Provide the [X, Y] coordinate of the cell's center where the given text is located.  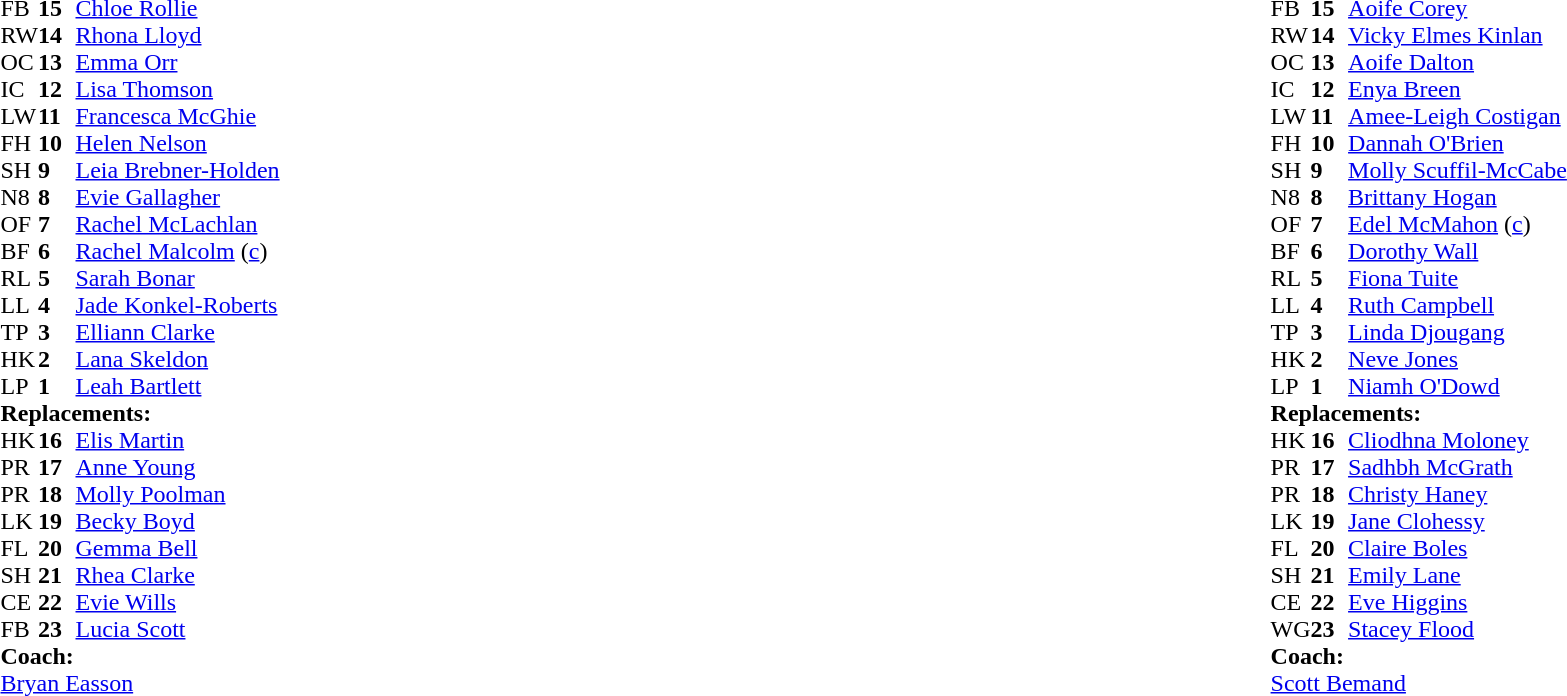
Christy Haney [1458, 494]
WG [1291, 630]
Rachel McLachlan [178, 224]
Linda Djougang [1458, 332]
Lucia Scott [178, 630]
Rhea Clarke [178, 576]
FB [19, 630]
Eve Higgins [1458, 602]
Evie Wills [178, 602]
Emily Lane [1458, 576]
Ruth Campbell [1458, 306]
Neve Jones [1458, 360]
Elis Martin [178, 440]
Jane Clohessy [1458, 522]
Lisa Thomson [178, 90]
Amee-Leigh Costigan [1458, 116]
Niamh O'Dowd [1458, 386]
Jade Konkel-Roberts [178, 306]
Leia Brebner-Holden [178, 170]
Cliodhna Moloney [1458, 440]
Edel McMahon (c) [1458, 224]
Fiona Tuite [1458, 278]
Molly Scuffil-McCabe [1458, 170]
Anne Young [178, 468]
Stacey Flood [1458, 630]
Rhona Lloyd [178, 36]
Vicky Elmes Kinlan [1458, 36]
Sarah Bonar [178, 278]
Emma Orr [178, 62]
Claire Boles [1458, 548]
Dorothy Wall [1458, 252]
Francesca McGhie [178, 116]
Dannah O'Brien [1458, 144]
Aoife Dalton [1458, 62]
Elliann Clarke [178, 332]
Lana Skeldon [178, 360]
Gemma Bell [178, 548]
Enya Breen [1458, 90]
Leah Bartlett [178, 386]
Brittany Hogan [1458, 198]
Helen Nelson [178, 144]
Rachel Malcolm (c) [178, 252]
Evie Gallagher [178, 198]
Molly Poolman [178, 494]
Becky Boyd [178, 522]
Sadhbh McGrath [1458, 468]
